Find where the given text appears and provide that cell's center as [x, y] coordinate. 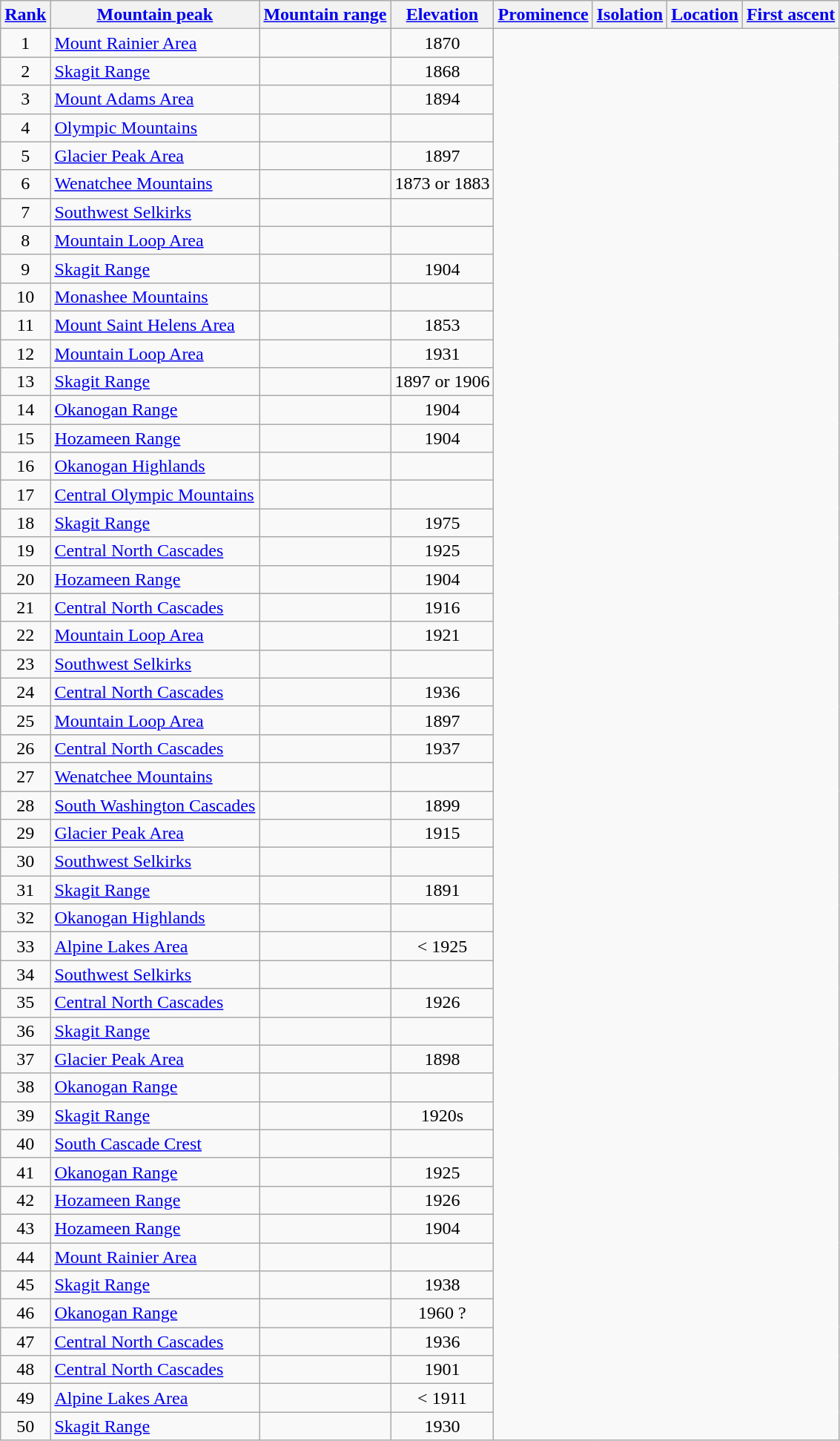
44 [25, 1257]
2 [25, 71]
South Cascade Crest [155, 1144]
Prominence [543, 15]
36 [25, 1031]
46 [25, 1313]
43 [25, 1228]
Mountain range [325, 15]
15 [25, 438]
Mount Adams Area [155, 99]
1937 [442, 748]
1930 [442, 1426]
37 [25, 1059]
4 [25, 128]
1931 [442, 354]
1915 [442, 834]
13 [25, 382]
1868 [442, 71]
40 [25, 1144]
Rank [25, 15]
33 [25, 946]
47 [25, 1342]
17 [25, 495]
14 [25, 410]
< 1911 [442, 1398]
6 [25, 184]
31 [25, 890]
41 [25, 1172]
18 [25, 523]
3 [25, 99]
30 [25, 862]
16 [25, 466]
27 [25, 776]
Mount Saint Helens Area [155, 325]
50 [25, 1426]
24 [25, 692]
48 [25, 1370]
39 [25, 1115]
29 [25, 834]
28 [25, 805]
32 [25, 918]
Location [705, 15]
1897 or 1906 [442, 382]
11 [25, 325]
Isolation [629, 15]
5 [25, 156]
Olympic Mountains [155, 128]
34 [25, 975]
23 [25, 664]
1899 [442, 805]
Elevation [442, 15]
26 [25, 748]
38 [25, 1087]
7 [25, 212]
25 [25, 720]
19 [25, 551]
1870 [442, 43]
1873 or 1883 [442, 184]
49 [25, 1398]
Mountain peak [155, 15]
21 [25, 607]
1891 [442, 890]
1901 [442, 1370]
42 [25, 1200]
< 1925 [442, 946]
10 [25, 297]
South Washington Cascades [155, 805]
1938 [442, 1285]
Monashee Mountains [155, 297]
First ascent [790, 15]
1920s [442, 1115]
35 [25, 1003]
1898 [442, 1059]
12 [25, 354]
1975 [442, 523]
1960 ? [442, 1313]
22 [25, 636]
Central Olympic Mountains [155, 495]
1853 [442, 325]
9 [25, 268]
1 [25, 43]
8 [25, 240]
1916 [442, 607]
20 [25, 579]
45 [25, 1285]
1894 [442, 99]
1921 [442, 636]
